Locate the cell with the specified text and output its [X, Y] center coordinate. 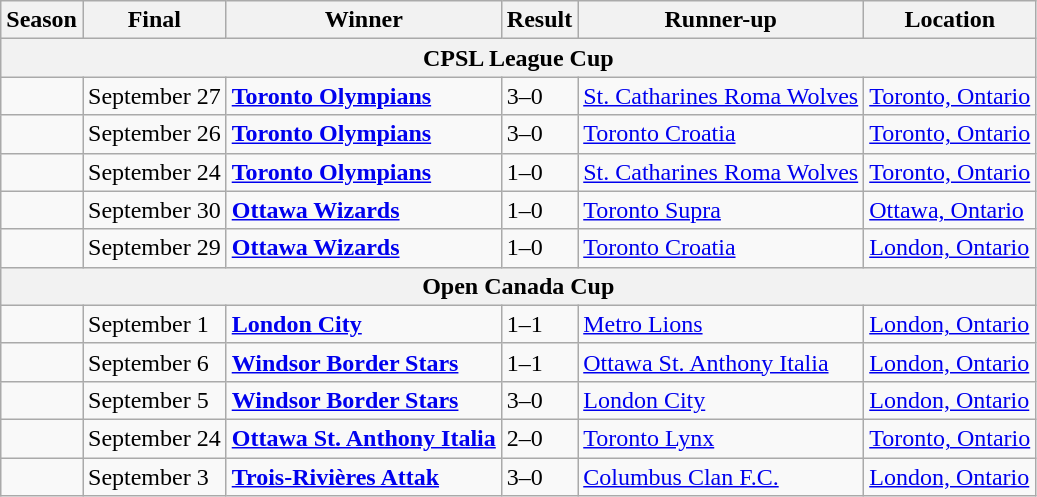
Season [42, 20]
Result [539, 20]
Toronto Lynx [721, 438]
September 26 [154, 134]
September 1 [154, 324]
Location [950, 20]
September 5 [154, 400]
Open Canada Cup [518, 286]
2–0 [539, 438]
Columbus Clan F.C. [721, 477]
September 6 [154, 362]
September 27 [154, 96]
CPSL League Cup [518, 58]
September 3 [154, 477]
September 30 [154, 210]
Final [154, 20]
Toronto Supra [721, 210]
September 29 [154, 248]
Winner [364, 20]
Metro Lions [721, 324]
Trois-Rivières Attak [364, 477]
Runner-up [721, 20]
Ottawa, Ontario [950, 210]
